Return (X, Y) of the center of cell containing provided text 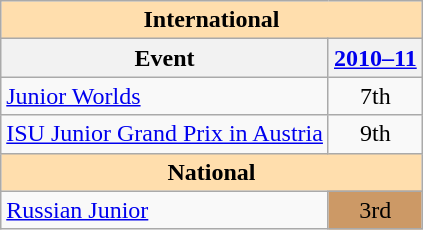
International (212, 20)
9th (375, 134)
National (212, 172)
Russian Junior (165, 210)
Event (165, 58)
Junior Worlds (165, 96)
3rd (375, 210)
ISU Junior Grand Prix in Austria (165, 134)
2010–11 (375, 58)
7th (375, 96)
